Find where the given text appears and provide that cell's center as (x, y) coordinate. 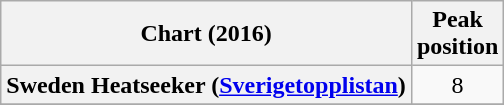
Sweden Heatseeker (Sverigetopplistan) (206, 85)
Peakposition (457, 34)
8 (457, 85)
Chart (2016) (206, 34)
